Identify which cell holds the provided text, then report its [X, Y] central coordinate. 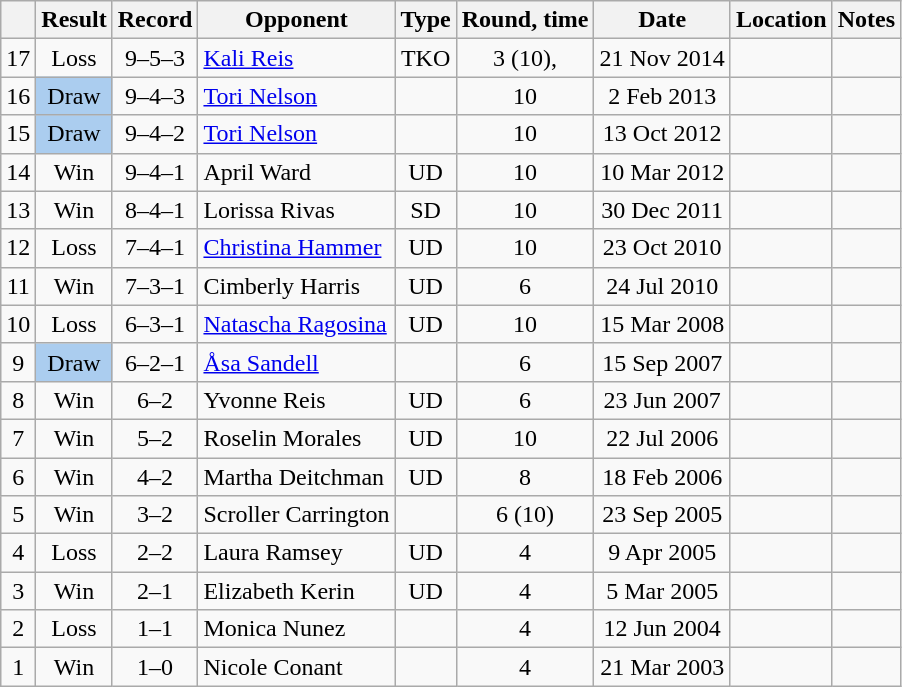
6 (10) [525, 515]
7–4–1 [155, 248]
Christina Hammer [296, 248]
Yvonne Reis [296, 400]
23 Jun 2007 [662, 400]
9–4–3 [155, 96]
23 Oct 2010 [662, 248]
1–1 [155, 629]
7 [18, 438]
22 Jul 2006 [662, 438]
6–2–1 [155, 362]
5 Mar 2005 [662, 591]
1–0 [155, 667]
Round, time [525, 20]
17 [18, 58]
11 [18, 286]
2 Feb 2013 [662, 96]
3–2 [155, 515]
21 Nov 2014 [662, 58]
15 [18, 134]
15 Sep 2007 [662, 362]
Opponent [296, 20]
12 [18, 248]
4–2 [155, 477]
TKO [426, 58]
13 Oct 2012 [662, 134]
Type [426, 20]
6–3–1 [155, 324]
Date [662, 20]
3 (10), [525, 58]
3 [18, 591]
Monica Nunez [296, 629]
6–2 [155, 400]
21 Mar 2003 [662, 667]
Martha Deitchman [296, 477]
12 Jun 2004 [662, 629]
Elizabeth Kerin [296, 591]
9 Apr 2005 [662, 553]
2–2 [155, 553]
Roselin Morales [296, 438]
2–1 [155, 591]
Cimberly Harris [296, 286]
Nicole Conant [296, 667]
15 Mar 2008 [662, 324]
1 [18, 667]
Notes [866, 20]
9–4–2 [155, 134]
Record [155, 20]
8–4–1 [155, 210]
April Ward [296, 172]
2 [18, 629]
Kali Reis [296, 58]
24 Jul 2010 [662, 286]
30 Dec 2011 [662, 210]
7–3–1 [155, 286]
9–5–3 [155, 58]
Location [781, 20]
9–4–1 [155, 172]
14 [18, 172]
5 [18, 515]
18 Feb 2006 [662, 477]
Scroller Carrington [296, 515]
Åsa Sandell [296, 362]
Natascha Ragosina [296, 324]
13 [18, 210]
Result [74, 20]
5–2 [155, 438]
9 [18, 362]
16 [18, 96]
Laura Ramsey [296, 553]
SD [426, 210]
10 Mar 2012 [662, 172]
23 Sep 2005 [662, 515]
Lorissa Rivas [296, 210]
